Locate the cell with the specified text and output its (X, Y) center coordinate. 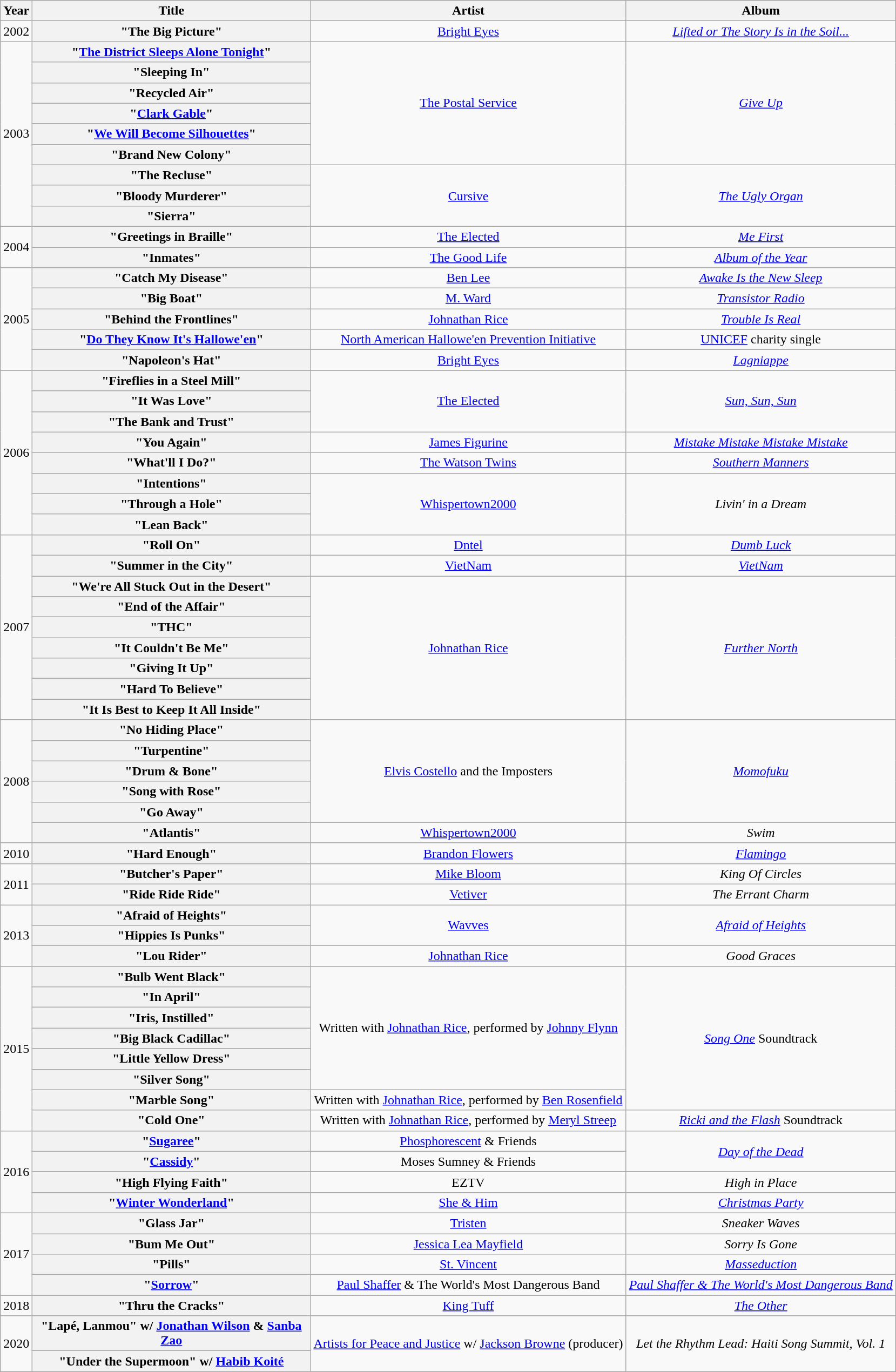
"Lapé, Lanmou" w/ Jonathan Wilson & Sanba Zao (172, 1334)
"Big Black Cadillac" (172, 1038)
"Roll On" (172, 545)
"Behind the Frontlines" (172, 319)
Written with Johnathan Rice, performed by Ben Rosenfield (468, 1100)
She & Him (468, 1202)
"Brand New Colony" (172, 154)
The Other (760, 1306)
Good Graces (760, 956)
Mike Bloom (468, 874)
"Hippies Is Punks" (172, 936)
Mistake Mistake Mistake Mistake (760, 442)
Moses Sumney & Friends (468, 1161)
"Giving It Up" (172, 668)
2006 (16, 452)
"THC" (172, 627)
"Afraid of Heights" (172, 915)
2020 (16, 1343)
Swim (760, 833)
Elvis Costello and the Imposters (468, 771)
Day of the Dead (760, 1151)
"Clark Gable" (172, 113)
"Summer in the City" (172, 565)
Written with Johnathan Rice, performed by Johnny Flynn (468, 1028)
"Through a Hole" (172, 504)
2015 (16, 1049)
2013 (16, 936)
"Inmates" (172, 258)
The Watson Twins (468, 463)
"Hard Enough" (172, 853)
"Glass Jar" (172, 1223)
"Big Boat" (172, 299)
"Recycled Air" (172, 93)
EZTV (468, 1182)
Cursive (468, 195)
"What'll I Do?" (172, 463)
"Do They Know It's Hallowe'en" (172, 340)
The Good Life (468, 258)
"Go Away" (172, 812)
Awake Is the New Sleep (760, 278)
2010 (16, 853)
Lifted or The Story Is in the Soil... (760, 31)
2018 (16, 1306)
2017 (16, 1254)
Year (16, 11)
Tristen (468, 1223)
2003 (16, 134)
Dumb Luck (760, 545)
Transistor Radio (760, 299)
"In April" (172, 997)
"Turpentine" (172, 751)
Give Up (760, 103)
Title (172, 11)
"Cassidy" (172, 1161)
King Of Circles (760, 874)
Momofuku (760, 771)
"Sleeping In" (172, 72)
"Drum & Bone" (172, 771)
"Lean Back" (172, 524)
Let the Rhythm Lead: Haiti Song Summit, Vol. 1 (760, 1343)
2007 (16, 627)
Brandon Flowers (468, 853)
Phosphorescent & Friends (468, 1141)
"Hard To Believe" (172, 689)
North American Hallowe'en Prevention Initiative (468, 340)
Flamingo (760, 853)
"Pills" (172, 1265)
"Fireflies in a Steel Mill" (172, 381)
"The Recluse" (172, 175)
"You Again" (172, 442)
Southern Manners (760, 463)
"Bulb Went Black" (172, 977)
"Greetings in Braille" (172, 236)
Livin' in a Dream (760, 504)
"Butcher's Paper" (172, 874)
"Sugaree" (172, 1141)
"Bum Me Out" (172, 1243)
Masseduction (760, 1265)
"Cold One" (172, 1120)
"Marble Song" (172, 1100)
Vetiver (468, 894)
"End of the Affair" (172, 607)
2008 (16, 781)
Christmas Party (760, 1202)
Sun, Sun, Sun (760, 401)
Ben Lee (468, 278)
Ricki and the Flash Soundtrack (760, 1120)
"The Big Picture" (172, 31)
"The Bank and Trust" (172, 422)
Me First (760, 236)
"Thru the Cracks" (172, 1306)
"It Was Love" (172, 401)
"It Is Best to Keep It All Inside" (172, 709)
James Figurine (468, 442)
Artist (468, 11)
"Lou Rider" (172, 956)
"The District Sleeps Alone Tonight" (172, 52)
King Tuff (468, 1306)
Further North (760, 647)
"Napoleon's Hat" (172, 360)
Sorry Is Gone (760, 1243)
Artists for Peace and Justice w/ Jackson Browne (producer) (468, 1343)
"Intentions" (172, 483)
Song One Soundtrack (760, 1038)
UNICEF charity single (760, 340)
"Atlantis" (172, 833)
High in Place (760, 1182)
"Silver Song" (172, 1079)
Album (760, 11)
"High Flying Faith" (172, 1182)
Wavves (468, 925)
2016 (16, 1172)
2002 (16, 31)
The Postal Service (468, 103)
"No Hiding Place" (172, 730)
"We're All Stuck Out in the Desert" (172, 586)
2005 (16, 319)
"Little Yellow Dress" (172, 1059)
Lagniappe (760, 360)
"Bloody Murderer" (172, 195)
"Song with Rose" (172, 792)
"Iris, Instilled" (172, 1018)
Trouble Is Real (760, 319)
"It Couldn't Be Me" (172, 648)
Afraid of Heights (760, 925)
"Sorrow" (172, 1285)
Dntel (468, 545)
"Ride Ride Ride" (172, 894)
"Sierra" (172, 216)
St. Vincent (468, 1265)
2011 (16, 884)
"Winter Wonderland" (172, 1202)
Written with Johnathan Rice, performed by Meryl Streep (468, 1120)
2004 (16, 247)
The Ugly Organ (760, 195)
Sneaker Waves (760, 1223)
"Under the Supermoon" w/ Habib Koité (172, 1361)
The Errant Charm (760, 894)
M. Ward (468, 299)
Album of the Year (760, 258)
Jessica Lea Mayfield (468, 1243)
"We Will Become Silhouettes" (172, 134)
"Catch My Disease" (172, 278)
